Locate the cell with the specified text and output its (X, Y) center coordinate. 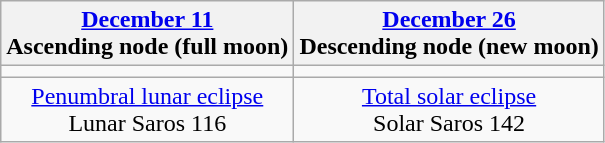
December 26Descending node (new moon) (449, 34)
Penumbral lunar eclipseLunar Saros 116 (148, 110)
December 11Ascending node (full moon) (148, 34)
Total solar eclipseSolar Saros 142 (449, 110)
